Search for the cell housing the specified text and yield its [X, Y] center coordinate. 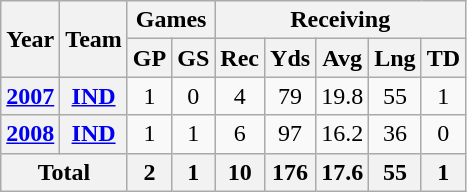
Total [64, 172]
2008 [30, 134]
Receiving [340, 20]
6 [240, 134]
17.6 [342, 172]
176 [290, 172]
GP [149, 58]
10 [240, 172]
TD [443, 58]
97 [290, 134]
Avg [342, 58]
Games [170, 20]
36 [395, 134]
Team [94, 39]
2007 [30, 96]
Yds [290, 58]
19.8 [342, 96]
2 [149, 172]
Year [30, 39]
79 [290, 96]
Rec [240, 58]
4 [240, 96]
Lng [395, 58]
16.2 [342, 134]
GS [194, 58]
